Determine the (x, y) coordinate at the center of the cell enclosing the given text.  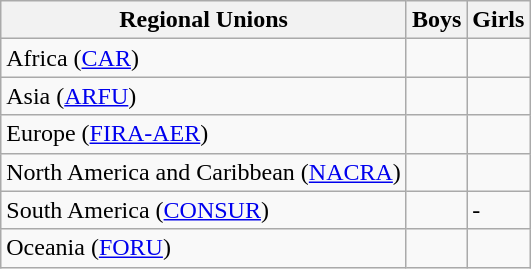
North America and Caribbean (NACRA) (204, 172)
South America (CONSUR) (204, 210)
Oceania (FORU) (204, 248)
Europe (FIRA-AER) (204, 134)
- (498, 210)
Girls (498, 20)
Regional Unions (204, 20)
Africa (CAR) (204, 58)
Boys (436, 20)
Asia (ARFU) (204, 96)
